Pinpoint the cell where the given text exists, returning its (X, Y) midpoint coordinate. 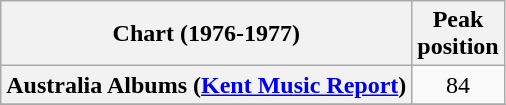
Peakposition (458, 34)
Australia Albums (Kent Music Report) (206, 85)
Chart (1976-1977) (206, 34)
84 (458, 85)
